Find where the given text appears and provide that cell's center as [x, y] coordinate. 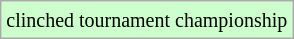
clinched tournament championship [147, 20]
